Identify which cell holds the provided text, then report its (x, y) central coordinate. 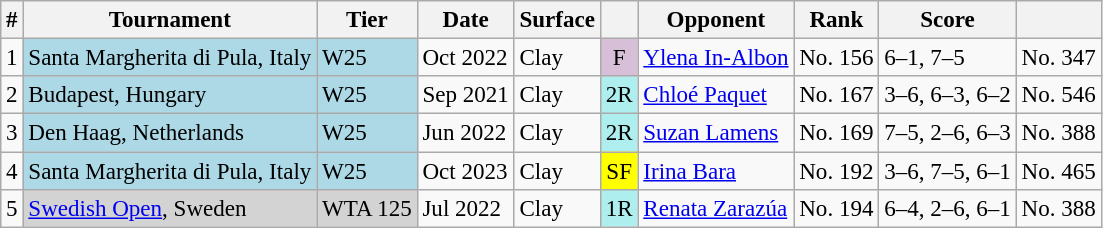
4 (12, 171)
No. 546 (1058, 95)
5 (12, 209)
No. 194 (836, 209)
3–6, 7–5, 6–1 (948, 171)
Suzan Lamens (716, 133)
Ylena In-Albon (716, 58)
Oct 2023 (466, 171)
Date (466, 20)
No. 169 (836, 133)
Score (948, 20)
Tier (367, 20)
Jun 2022 (466, 133)
1 (12, 58)
Swedish Open, Sweden (170, 209)
7–5, 2–6, 6–3 (948, 133)
2 (12, 95)
No. 167 (836, 95)
1R (619, 209)
3 (12, 133)
WTA 125 (367, 209)
Tournament (170, 20)
6–4, 2–6, 6–1 (948, 209)
F (619, 58)
No. 347 (1058, 58)
# (12, 20)
No. 465 (1058, 171)
Chloé Paquet (716, 95)
Jul 2022 (466, 209)
Renata Zarazúa (716, 209)
No. 156 (836, 58)
Rank (836, 20)
6–1, 7–5 (948, 58)
Budapest, Hungary (170, 95)
Oct 2022 (466, 58)
3–6, 6–3, 6–2 (948, 95)
Den Haag, Netherlands (170, 133)
Irina Bara (716, 171)
SF (619, 171)
No. 192 (836, 171)
Opponent (716, 20)
Sep 2021 (466, 95)
Surface (557, 20)
